Capture the cell that displays the provided text and extract its (x, y) central coordinate. 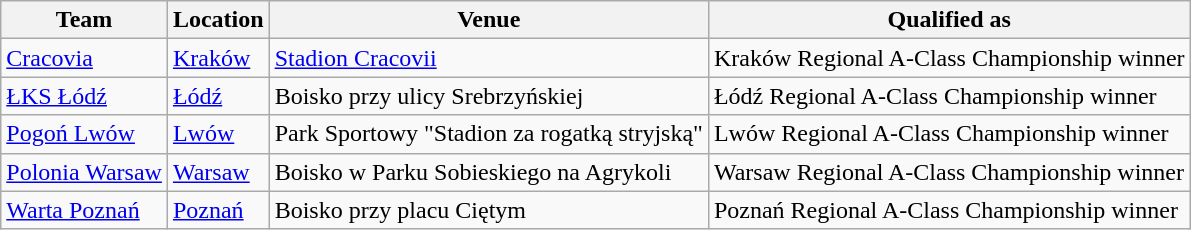
Boisko przy placu Ciętym (488, 210)
Lwów Regional A-Class Championship winner (949, 134)
Łódź Regional A-Class Championship winner (949, 96)
Lwów (218, 134)
Pogoń Lwów (84, 134)
Kraków Regional A-Class Championship winner (949, 58)
Team (84, 20)
Venue (488, 20)
Warta Poznań (84, 210)
Kraków (218, 58)
ŁKS Łódź (84, 96)
Warsaw (218, 172)
Polonia Warsaw (84, 172)
Poznań Regional A-Class Championship winner (949, 210)
Location (218, 20)
Poznań (218, 210)
Stadion Cracovii (488, 58)
Park Sportowy "Stadion za rogatką stryjską" (488, 134)
Warsaw Regional A-Class Championship winner (949, 172)
Łódź (218, 96)
Boisko przy ulicy Srebrzyńskiej (488, 96)
Qualified as (949, 20)
Cracovia (84, 58)
Boisko w Parku Sobieskiego na Agrykoli (488, 172)
